Locate the cell with the specified text and output its (x, y) center coordinate. 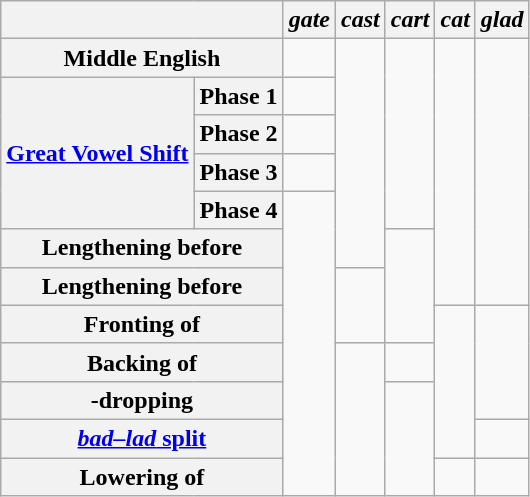
-dropping (142, 400)
Phase 2 (238, 134)
Fronting of (142, 324)
glad (502, 20)
bad–lad split (142, 438)
gate (309, 20)
Backing of (142, 362)
cat (455, 20)
Middle English (142, 58)
Phase 3 (238, 172)
Phase 1 (238, 96)
Phase 4 (238, 210)
Lowering of (142, 477)
cart (410, 20)
Great Vowel Shift (98, 153)
cast (360, 20)
